Return the (X, Y) coordinate for the center point of the cell that contains the specified text.  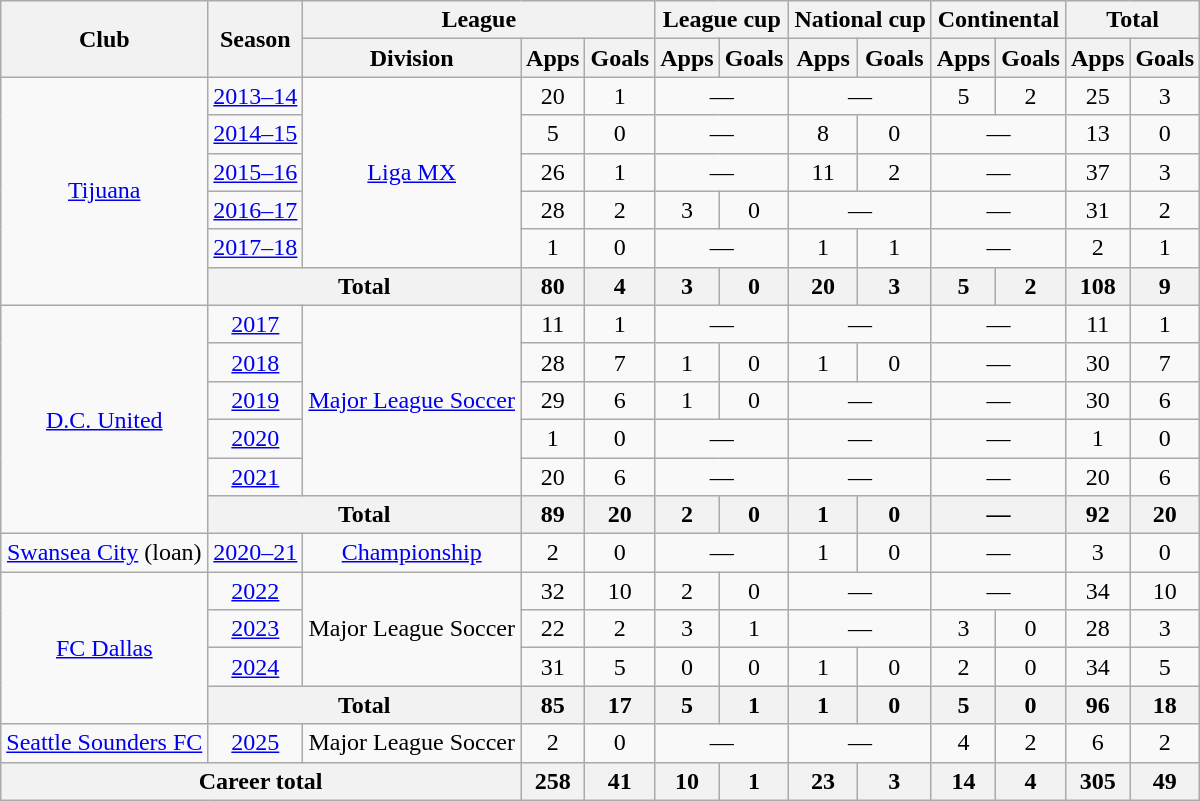
32 (553, 591)
Liga MX (412, 172)
2024 (256, 667)
23 (823, 781)
2013–14 (256, 96)
41 (620, 781)
League cup (722, 20)
Club (104, 39)
13 (1097, 134)
8 (823, 134)
305 (1097, 781)
Championship (412, 553)
2019 (256, 400)
9 (1165, 286)
2017 (256, 324)
29 (553, 400)
18 (1165, 705)
92 (1097, 515)
Career total (261, 781)
17 (620, 705)
Continental (998, 20)
2018 (256, 362)
2025 (256, 743)
80 (553, 286)
96 (1097, 705)
League (479, 20)
Division (412, 58)
22 (553, 629)
26 (553, 172)
Swansea City (loan) (104, 553)
2020–21 (256, 553)
49 (1165, 781)
37 (1097, 172)
2021 (256, 477)
2016–17 (256, 210)
Seattle Sounders FC (104, 743)
89 (553, 515)
2017–18 (256, 248)
14 (963, 781)
D.C. United (104, 419)
National cup (860, 20)
2023 (256, 629)
258 (553, 781)
85 (553, 705)
2015–16 (256, 172)
108 (1097, 286)
2022 (256, 591)
25 (1097, 96)
Season (256, 39)
2014–15 (256, 134)
FC Dallas (104, 648)
2020 (256, 438)
Tijuana (104, 191)
